Identify which cell holds the provided text, then report its (x, y) central coordinate. 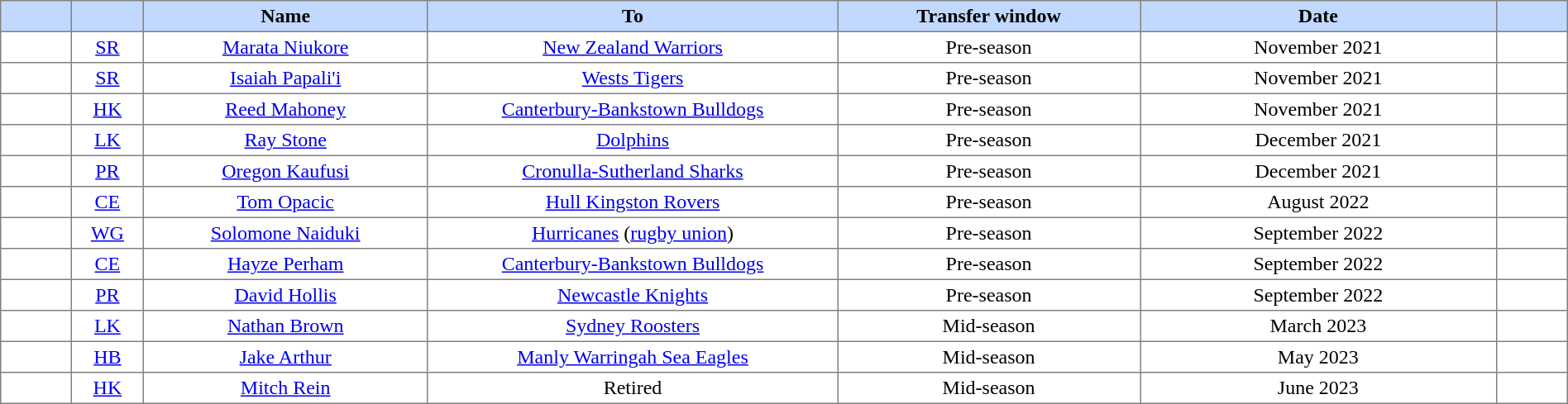
Cronulla-Sutherland Sharks (632, 171)
June 2023 (1318, 388)
Mitch Rein (285, 388)
Wests Tigers (632, 78)
Tom Opacic (285, 202)
Ray Stone (285, 140)
Reed Mahoney (285, 109)
Isaiah Papali'i (285, 78)
WG (108, 233)
New Zealand Warriors (632, 47)
May 2023 (1318, 357)
Hurricanes (rugby union) (632, 233)
To (632, 17)
Nathan Brown (285, 326)
Dolphins (632, 140)
Manly Warringah Sea Eagles (632, 357)
Solomone Naiduki (285, 233)
Transfer window (989, 17)
Sydney Roosters (632, 326)
August 2022 (1318, 202)
Retired (632, 388)
Date (1318, 17)
HB (108, 357)
Newcastle Knights (632, 295)
March 2023 (1318, 326)
Hayze Perham (285, 264)
Marata Niukore (285, 47)
Oregon Kaufusi (285, 171)
David Hollis (285, 295)
Jake Arthur (285, 357)
Hull Kingston Rovers (632, 202)
Name (285, 17)
